Extract the [x, y] coordinate from the center of the cell holding the provided text.  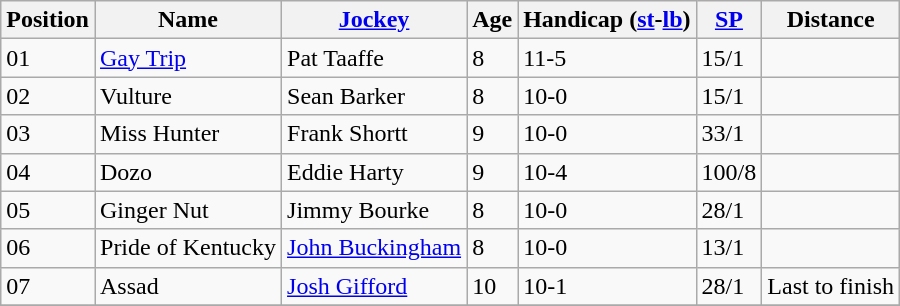
Distance [831, 20]
Position [48, 20]
100/8 [729, 172]
Ginger Nut [188, 210]
02 [48, 96]
John Buckingham [374, 248]
33/1 [729, 134]
Sean Barker [374, 96]
Gay Trip [188, 58]
Dozo [188, 172]
Miss Hunter [188, 134]
10-4 [607, 172]
Josh Gifford [374, 286]
Jockey [374, 20]
Assad [188, 286]
Jimmy Bourke [374, 210]
Pride of Kentucky [188, 248]
Frank Shortt [374, 134]
13/1 [729, 248]
03 [48, 134]
Vulture [188, 96]
10-1 [607, 286]
Eddie Harty [374, 172]
04 [48, 172]
07 [48, 286]
06 [48, 248]
Age [492, 20]
SP [729, 20]
Handicap (st-lb) [607, 20]
05 [48, 210]
Name [188, 20]
11-5 [607, 58]
Pat Taaffe [374, 58]
Last to finish [831, 286]
10 [492, 286]
01 [48, 58]
